Extract the [x, y] coordinate from the center of the cell holding the provided text.  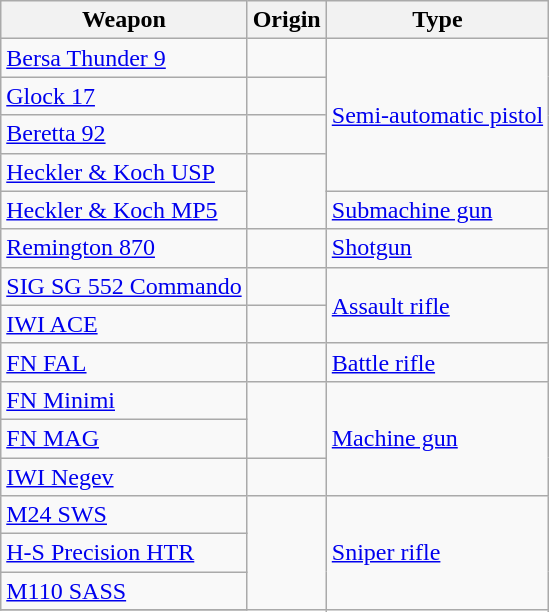
Type [437, 20]
IWI Negev [124, 477]
IWI ACE [124, 324]
FN Minimi [124, 400]
Glock 17 [124, 96]
Semi-automatic pistol [437, 115]
Assault rifle [437, 305]
Weapon [124, 20]
Heckler & Koch MP5 [124, 210]
Shotgun [437, 248]
FN FAL [124, 362]
Machine gun [437, 438]
Battle rifle [437, 362]
Origin [286, 20]
Heckler & Koch USP [124, 172]
Bersa Thunder 9 [124, 58]
Beretta 92 [124, 134]
M110 SASS [124, 591]
M24 SWS [124, 515]
Submachine gun [437, 210]
Remington 870 [124, 248]
H-S Precision HTR [124, 553]
SIG SG 552 Commando [124, 286]
Sniper rifle [437, 553]
FN MAG [124, 438]
